Find where the given text appears and provide that cell's center as [X, Y] coordinate. 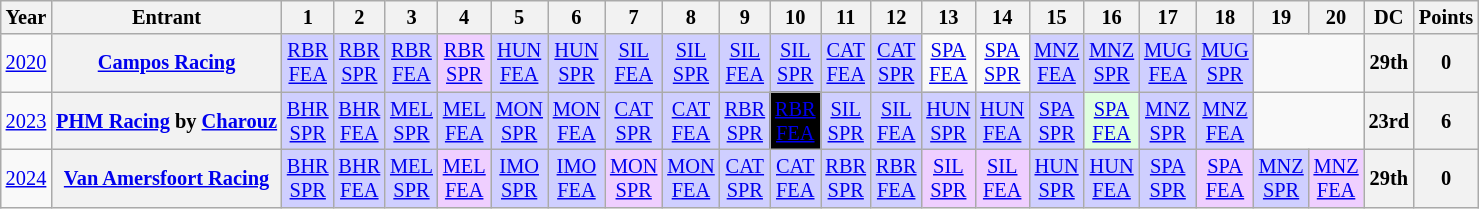
8 [690, 17]
4 [464, 17]
10 [795, 17]
5 [520, 17]
2024 [26, 178]
12 [896, 17]
Entrant [166, 17]
15 [1056, 17]
IMOSPR [520, 178]
3 [412, 17]
16 [1112, 17]
11 [845, 17]
Campos Racing [166, 63]
9 [745, 17]
18 [1224, 17]
19 [1282, 17]
2 [360, 17]
2020 [26, 63]
MUGFEA [1168, 63]
Points [1446, 17]
2023 [26, 121]
Year [26, 17]
14 [1002, 17]
DC [1389, 17]
13 [948, 17]
20 [1336, 17]
MUGSPR [1224, 63]
IMOFEA [576, 178]
Van Amersfoort Racing [166, 178]
1 [308, 17]
17 [1168, 17]
7 [634, 17]
PHM Racing by Charouz [166, 121]
23rd [1389, 121]
